Identify which cell holds the provided text, then report its (X, Y) central coordinate. 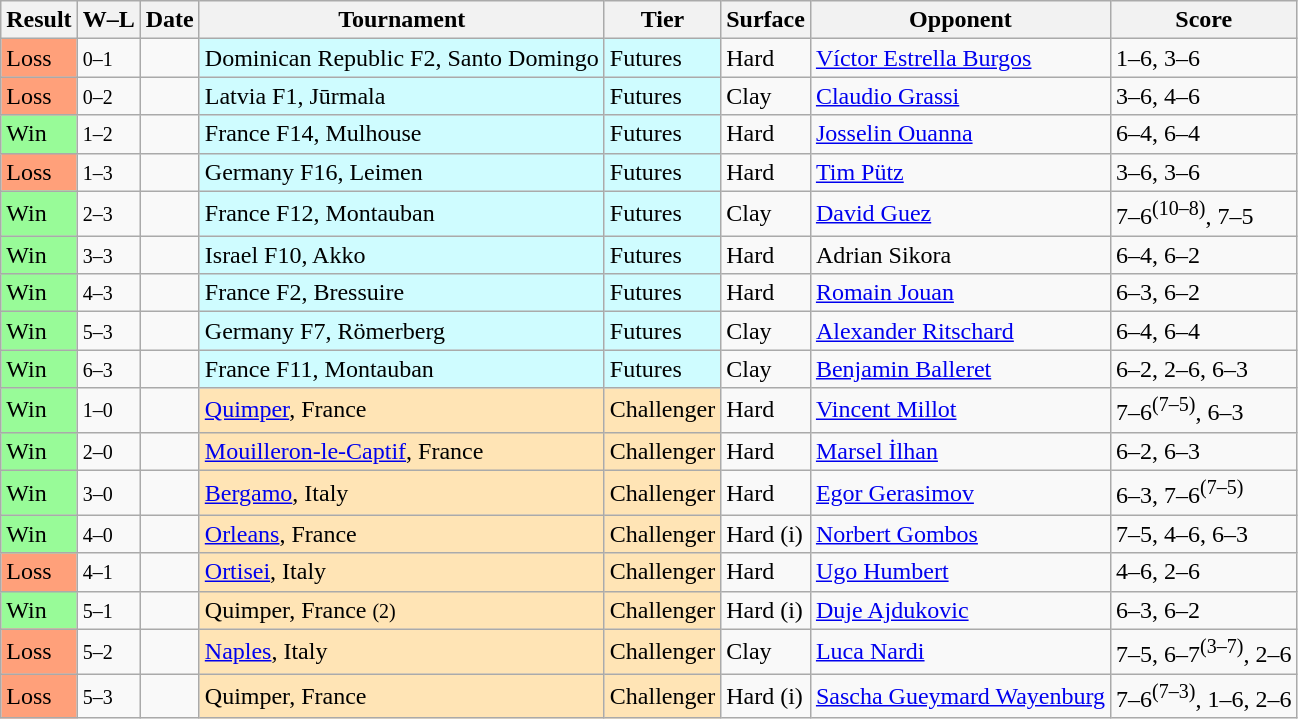
3–0 (108, 492)
Marsel İlhan (960, 451)
3–6, 4–6 (1204, 96)
6–3 (108, 369)
Claudio Grassi (960, 96)
Israel F10, Akko (402, 255)
Naples, Italy (402, 652)
0–2 (108, 96)
Tournament (402, 20)
7–6(10–8), 7–5 (1204, 214)
0–1 (108, 58)
4–0 (108, 534)
3–3 (108, 255)
4–3 (108, 293)
Date (170, 20)
5–1 (108, 610)
2–3 (108, 214)
France F11, Montauban (402, 369)
6–2, 6–3 (1204, 451)
6–4, 6–2 (1204, 255)
6–2, 2–6, 6–3 (1204, 369)
Tier (662, 20)
David Guez (960, 214)
Orleans, France (402, 534)
Score (1204, 20)
Ugo Humbert (960, 572)
Tim Pütz (960, 172)
Opponent (960, 20)
Ortisei, Italy (402, 572)
Surface (766, 20)
Egor Gerasimov (960, 492)
Germany F16, Leimen (402, 172)
7–5, 6–7(3–7), 2–6 (1204, 652)
Romain Jouan (960, 293)
7–5, 4–6, 6–3 (1204, 534)
Luca Nardi (960, 652)
3–6, 3–6 (1204, 172)
Duje Ajdukovic (960, 610)
Norbert Gombos (960, 534)
Vincent Millot (960, 410)
Alexander Ritschard (960, 331)
1–2 (108, 134)
5–2 (108, 652)
France F2, Bressuire (402, 293)
Benjamin Balleret (960, 369)
7–6(7–5), 6–3 (1204, 410)
1–3 (108, 172)
4–1 (108, 572)
1–0 (108, 410)
Quimper, France (2) (402, 610)
Germany F7, Römerberg (402, 331)
Víctor Estrella Burgos (960, 58)
France F14, Mulhouse (402, 134)
Sascha Gueymard Wayenburg (960, 696)
W–L (108, 20)
7–6(7–3), 1–6, 2–6 (1204, 696)
Latvia F1, Jūrmala (402, 96)
2–0 (108, 451)
Bergamo, Italy (402, 492)
France F12, Montauban (402, 214)
6–3, 7–6(7–5) (1204, 492)
Result (39, 20)
Josselin Ouanna (960, 134)
1–6, 3–6 (1204, 58)
4–6, 2–6 (1204, 572)
Adrian Sikora (960, 255)
Dominican Republic F2, Santo Domingo (402, 58)
Mouilleron-le-Captif, France (402, 451)
